Detect which cell encompasses the target text, then output its (X, Y) center coordinate. 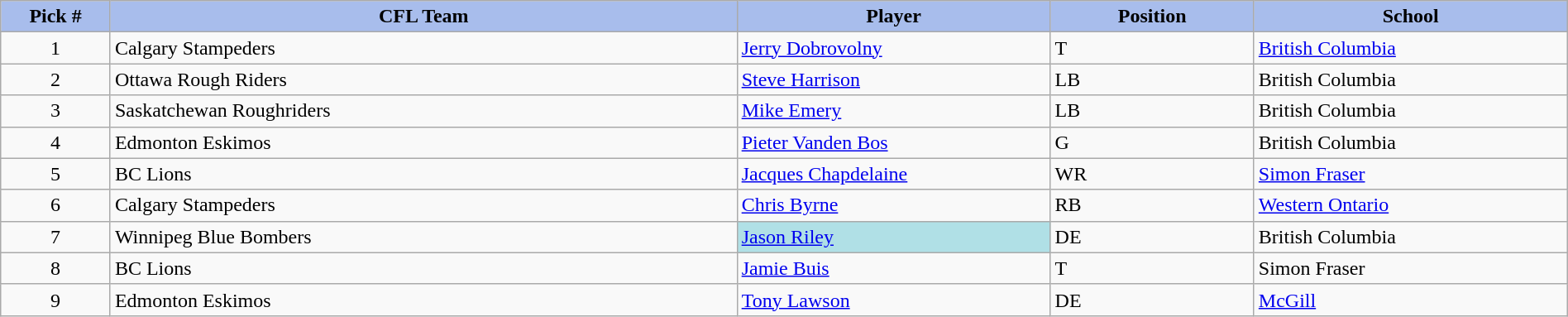
Mike Emery (893, 111)
Saskatchewan Roughriders (423, 111)
School (1411, 17)
RB (1152, 205)
2 (56, 79)
CFL Team (423, 17)
Steve Harrison (893, 79)
Chris Byrne (893, 205)
8 (56, 268)
7 (56, 237)
9 (56, 300)
4 (56, 142)
Tony Lawson (893, 300)
Pieter Vanden Bos (893, 142)
Jerry Dobrovolny (893, 48)
Position (1152, 17)
6 (56, 205)
Jason Riley (893, 237)
5 (56, 174)
Pick # (56, 17)
Jacques Chapdelaine (893, 174)
3 (56, 111)
Western Ontario (1411, 205)
McGill (1411, 300)
1 (56, 48)
G (1152, 142)
Jamie Buis (893, 268)
Ottawa Rough Riders (423, 79)
Winnipeg Blue Bombers (423, 237)
Player (893, 17)
WR (1152, 174)
